Return the (X, Y) coordinate for the center point of the cell that contains the specified text.  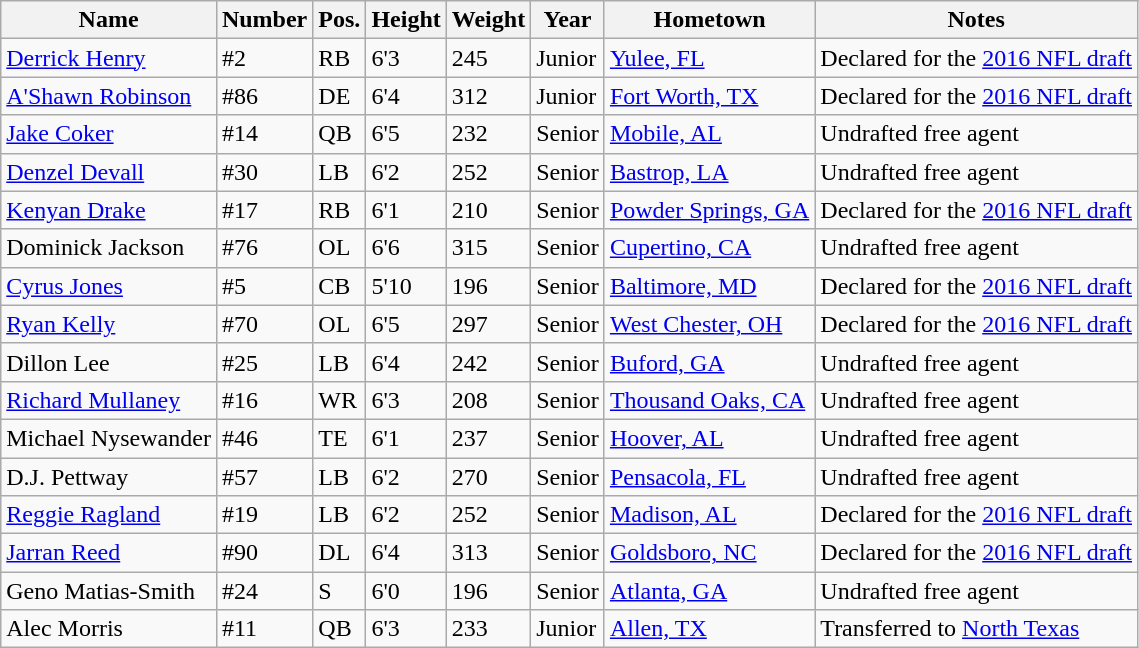
Pos. (340, 20)
Mobile, AL (709, 134)
Weight (488, 20)
CB (340, 286)
Geno Matias-Smith (109, 591)
232 (488, 134)
Jake Coker (109, 134)
#86 (264, 96)
Jarran Reed (109, 553)
Powder Springs, GA (709, 210)
Ryan Kelly (109, 324)
Dillon Lee (109, 362)
Height (406, 20)
#70 (264, 324)
Fort Worth, TX (709, 96)
297 (488, 324)
208 (488, 400)
Transferred to North Texas (976, 629)
#14 (264, 134)
Year (568, 20)
Bastrop, LA (709, 172)
#19 (264, 515)
Number (264, 20)
Pensacola, FL (709, 477)
Buford, GA (709, 362)
#24 (264, 591)
270 (488, 477)
Thousand Oaks, CA (709, 400)
Alec Morris (109, 629)
Kenyan Drake (109, 210)
315 (488, 248)
Denzel Devall (109, 172)
#76 (264, 248)
Hometown (709, 20)
#17 (264, 210)
DE (340, 96)
233 (488, 629)
DL (340, 553)
Michael Nysewander (109, 438)
#5 (264, 286)
Notes (976, 20)
Allen, TX (709, 629)
Derrick Henry (109, 58)
6'0 (406, 591)
242 (488, 362)
TE (340, 438)
245 (488, 58)
#2 (264, 58)
#25 (264, 362)
313 (488, 553)
S (340, 591)
237 (488, 438)
West Chester, OH (709, 324)
Atlanta, GA (709, 591)
Dominick Jackson (109, 248)
#90 (264, 553)
#16 (264, 400)
5'10 (406, 286)
Hoover, AL (709, 438)
Goldsboro, NC (709, 553)
D.J. Pettway (109, 477)
210 (488, 210)
#11 (264, 629)
Richard Mullaney (109, 400)
Reggie Ragland (109, 515)
#46 (264, 438)
312 (488, 96)
Yulee, FL (709, 58)
6'6 (406, 248)
Cyrus Jones (109, 286)
#57 (264, 477)
A'Shawn Robinson (109, 96)
Madison, AL (709, 515)
Baltimore, MD (709, 286)
Cupertino, CA (709, 248)
WR (340, 400)
Name (109, 20)
#30 (264, 172)
